Detect which cell encompasses the target text, then output its (x, y) center coordinate. 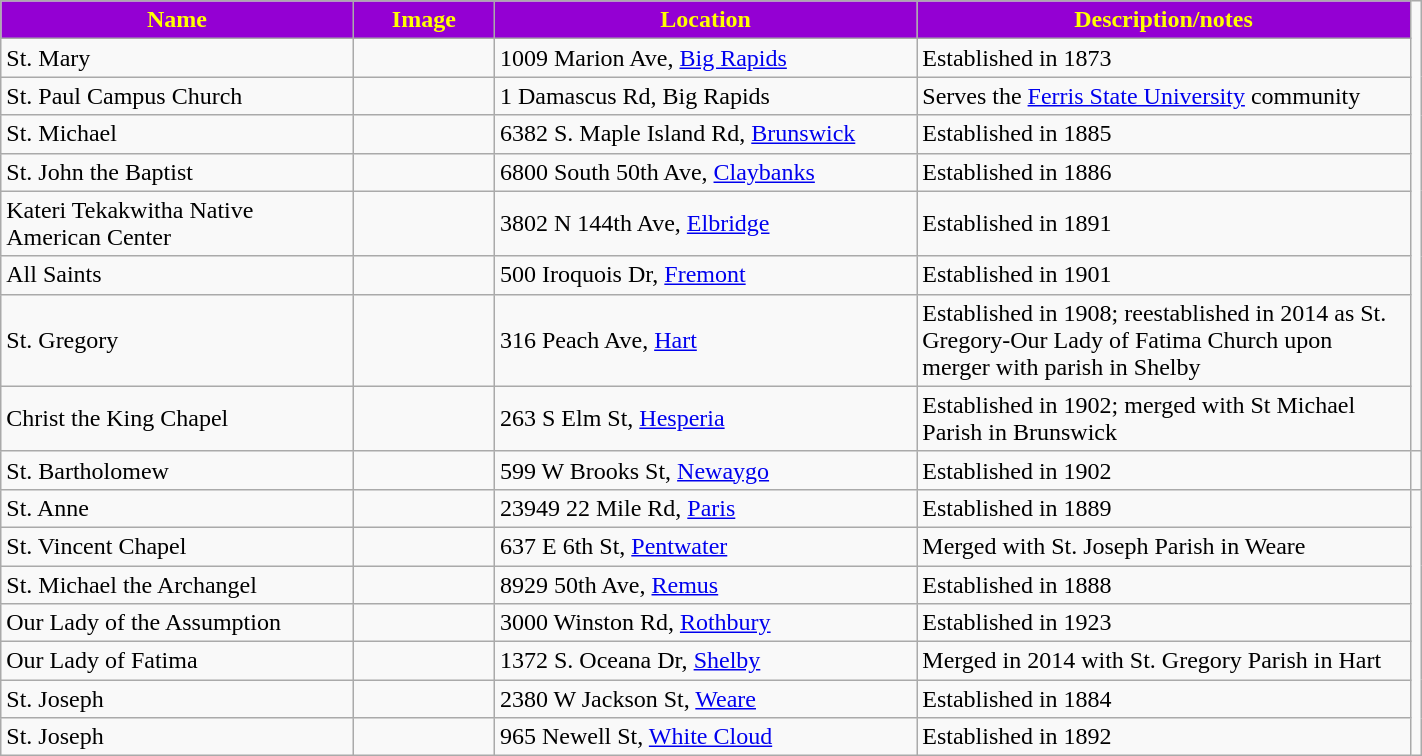
637 E 6th St, Pentwater (705, 546)
St. Mary (177, 58)
2380 W Jackson St, Weare (705, 699)
Kateri Tekakwitha Native American Center (177, 224)
St. Vincent Chapel (177, 546)
Established in 1901 (1164, 275)
965 Newell St, White Cloud (705, 737)
8929 50th Ave, Remus (705, 585)
1372 S. Oceana Dr, Shelby (705, 661)
St. Michael (177, 134)
St. Bartholomew (177, 470)
St. Anne (177, 508)
599 W Brooks St, Newaygo (705, 470)
Established in 1888 (1164, 585)
Established in 1885 (1164, 134)
Our Lady of the Assumption (177, 623)
Established in 1884 (1164, 699)
Serves the Ferris State University community (1164, 96)
Image (424, 20)
St. Paul Campus Church (177, 96)
St. John the Baptist (177, 172)
Established in 1873 (1164, 58)
1 Damascus Rd, Big Rapids (705, 96)
Established in 1886 (1164, 172)
All Saints (177, 275)
263 S Elm St, Hesperia (705, 418)
6382 S. Maple Island Rd, Brunswick (705, 134)
Merged in 2014 with St. Gregory Parish in Hart (1164, 661)
Our Lady of Fatima (177, 661)
St. Michael the Archangel (177, 585)
Description/notes (1164, 20)
Christ the King Chapel (177, 418)
Merged with St. Joseph Parish in Weare (1164, 546)
Location (705, 20)
316 Peach Ave, Hart (705, 340)
Established in 1889 (1164, 508)
Established in 1891 (1164, 224)
6800 South 50th Ave, Claybanks (705, 172)
Established in 1902 (1164, 470)
3000 Winston Rd, Rothbury (705, 623)
Established in 1908; reestablished in 2014 as St. Gregory-Our Lady of Fatima Church upon merger with parish in Shelby (1164, 340)
1009 Marion Ave, Big Rapids (705, 58)
St. Gregory (177, 340)
Established in 1892 (1164, 737)
500 Iroquois Dr, Fremont (705, 275)
Name (177, 20)
Established in 1923 (1164, 623)
Established in 1902; merged with St Michael Parish in Brunswick (1164, 418)
23949 22 Mile Rd, Paris (705, 508)
3802 N 144th Ave, Elbridge (705, 224)
